Provide the (x, y) coordinate of the cell's center where the given text is located.  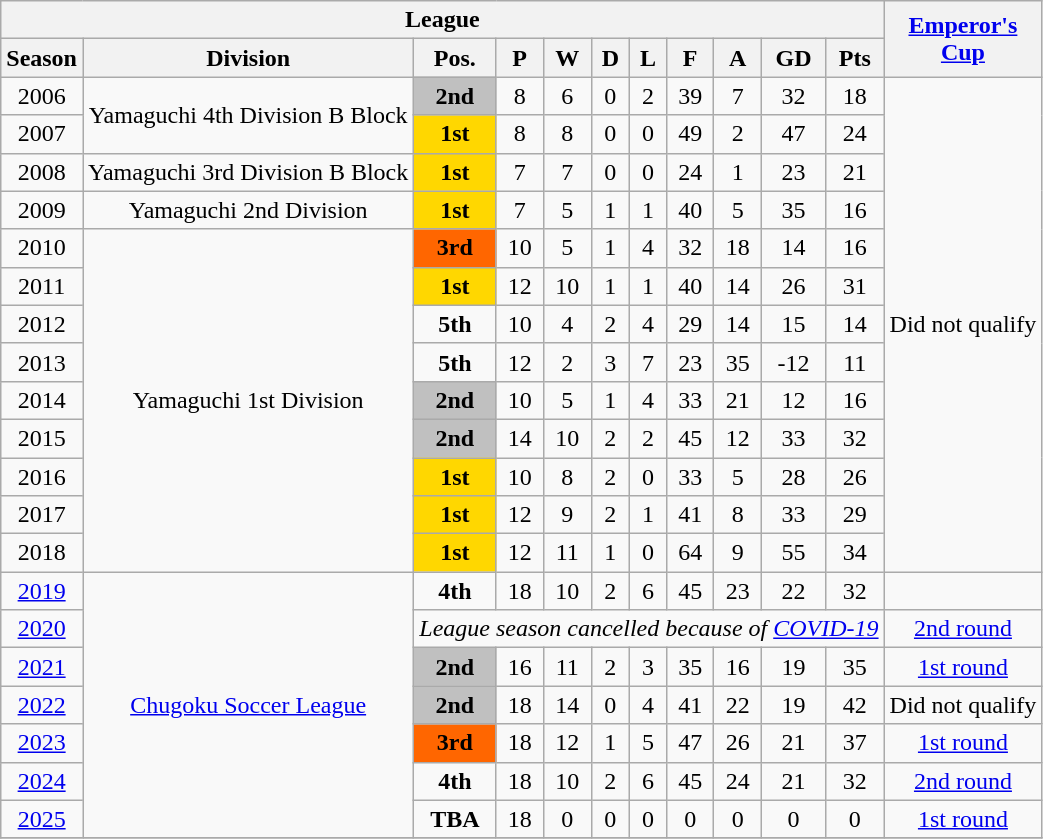
2012 (42, 324)
2016 (42, 477)
2024 (42, 781)
2017 (42, 515)
2018 (42, 553)
2006 (42, 96)
League (442, 20)
42 (854, 705)
Division (248, 58)
W (567, 58)
2008 (42, 172)
GD (794, 58)
Emperor'sCup (963, 39)
2013 (42, 362)
2025 (42, 819)
28 (794, 477)
2019 (42, 591)
Yamaguchi 2nd Division (248, 210)
Pos. (455, 58)
F (690, 58)
2007 (42, 134)
2022 (42, 705)
39 (690, 96)
2015 (42, 438)
D (610, 58)
2010 (42, 248)
2020 (42, 629)
Season (42, 58)
TBA (455, 819)
Yamaguchi 4th Division B Block (248, 115)
2014 (42, 400)
2011 (42, 286)
49 (690, 134)
P (520, 58)
2023 (42, 743)
Yamaguchi 1st Division (248, 400)
League season cancelled because of COVID-19 (649, 629)
Pts (854, 58)
34 (854, 553)
64 (690, 553)
Yamaguchi 3rd Division B Block (248, 172)
31 (854, 286)
37 (854, 743)
-12 (794, 362)
2021 (42, 667)
L (648, 58)
Chugoku Soccer League (248, 705)
A (738, 58)
2009 (42, 210)
55 (794, 553)
15 (794, 324)
